Identify which cell holds the provided text, then report its [X, Y] central coordinate. 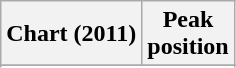
Chart (2011) [72, 34]
Peak position [188, 34]
